Find where the given text appears and provide that cell's center as (x, y) coordinate. 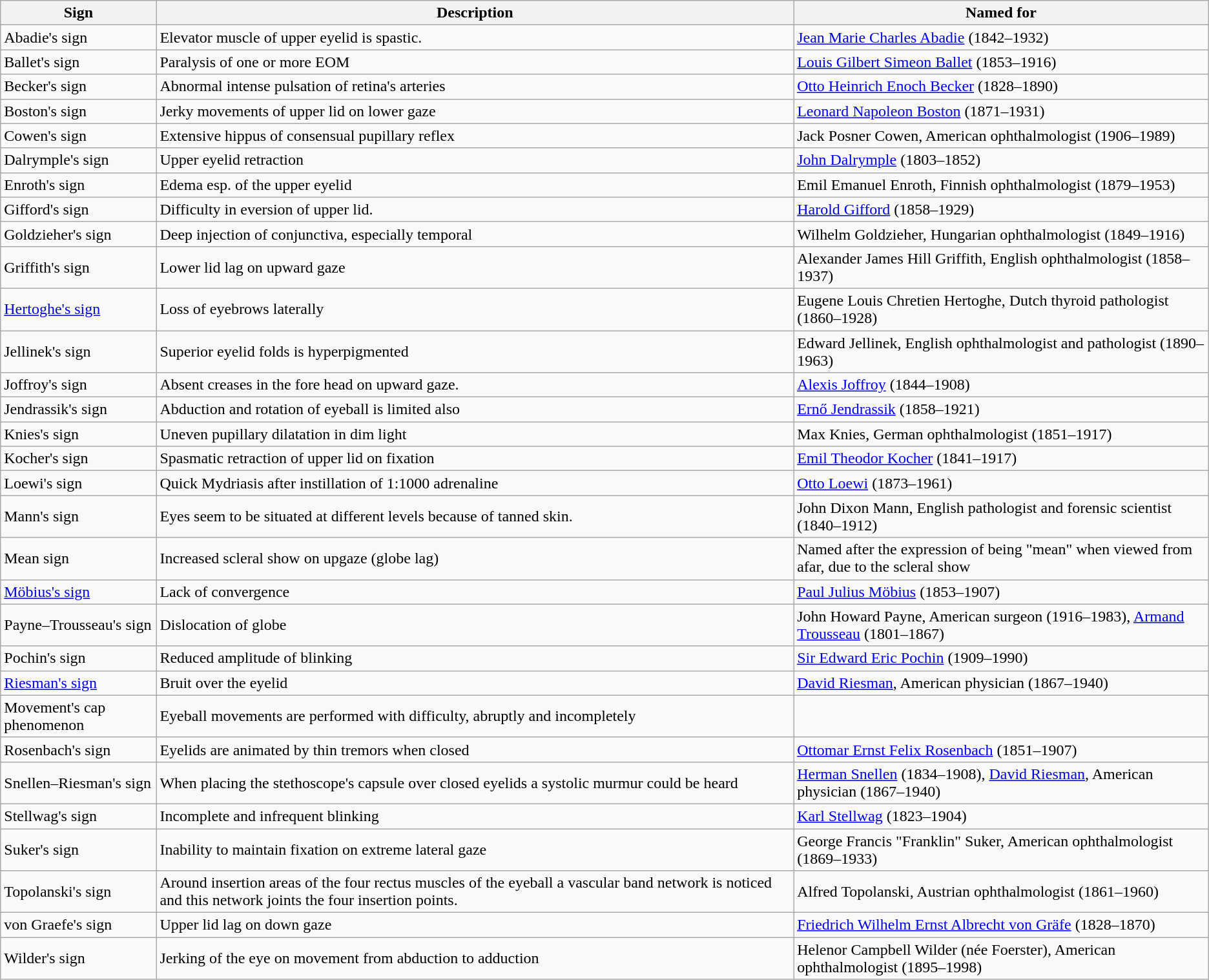
Alexis Joffroy (1844–1908) (1001, 385)
Upper eyelid retraction (475, 160)
Joffroy's sign (79, 385)
Herman Snellen (1834–1908), David Riesman, American physician (1867–1940) (1001, 783)
Incomplete and infrequent blinking (475, 816)
Enroth's sign (79, 185)
Stellwag's sign (79, 816)
Mean sign (79, 558)
Harold Gifford (1858–1929) (1001, 209)
John Dalrymple (1803–1852) (1001, 160)
Griffith's sign (79, 267)
Eugene Louis Chretien Hertoghe, Dutch thyroid pathologist (1860–1928) (1001, 309)
Eyes seem to be situated at different levels because of tanned skin. (475, 517)
Alexander James Hill Griffith, English ophthalmologist (1858–1937) (1001, 267)
Snellen–Riesman's sign (79, 783)
von Graefe's sign (79, 925)
Named after the expression of being "mean" when viewed from afar, due to the scleral show (1001, 558)
Inability to maintain fixation on extreme lateral gaze (475, 849)
Spasmatic retraction of upper lid on fixation (475, 459)
Max Knies, German ophthalmologist (1851–1917) (1001, 434)
Eyelids are animated by thin tremors when closed (475, 749)
Quick Mydriasis after instillation of 1:1000 adrenaline (475, 483)
Ballet's sign (79, 62)
Jerky movements of upper lid on lower gaze (475, 111)
Increased scleral show on upgaze (globe lag) (475, 558)
Knies's sign (79, 434)
Loewi's sign (79, 483)
Jean Marie Charles Abadie (1842–1932) (1001, 37)
Emil Theodor Kocher (1841–1917) (1001, 459)
Lower lid lag on upward gaze (475, 267)
Extensive hippus of consensual pupillary reflex (475, 136)
Abadie's sign (79, 37)
Mann's sign (79, 517)
Otto Loewi (1873–1961) (1001, 483)
Friedrich Wilhelm Ernst Albrecht von Gräfe (1828–1870) (1001, 925)
Sign (79, 13)
Bruit over the eyelid (475, 683)
Wilhelm Goldzieher, Hungarian ophthalmologist (1849–1916) (1001, 234)
Eyeball movements are performed with difficulty, abruptly and incompletely (475, 716)
Cowen's sign (79, 136)
Reduced amplitude of blinking (475, 658)
Uneven pupillary dilatation in dim light (475, 434)
Leonard Napoleon Boston (1871–1931) (1001, 111)
Karl Stellwag (1823–1904) (1001, 816)
David Riesman, American physician (1867–1940) (1001, 683)
Möbius's sign (79, 592)
Lack of convergence (475, 592)
Paul Julius Möbius (1853–1907) (1001, 592)
Edema esp. of the upper eyelid (475, 185)
Riesman's sign (79, 683)
Upper lid lag on down gaze (475, 925)
Abduction and rotation of eyeball is limited also (475, 410)
Description (475, 13)
Payne–Trousseau's sign (79, 625)
Goldzieher's sign (79, 234)
Becker's sign (79, 87)
Alfred Topolanski, Austrian ophthalmologist (1861–1960) (1001, 891)
Edward Jellinek, English ophthalmologist and pathologist (1890–1963) (1001, 351)
Sir Edward Eric Pochin (1909–1990) (1001, 658)
Dislocation of globe (475, 625)
Otto Heinrich Enoch Becker (1828–1890) (1001, 87)
John Howard Payne, American surgeon (1916–1983), Armand Trousseau (1801–1867) (1001, 625)
George Francis "Franklin" Suker, American ophthalmologist (1869–1933) (1001, 849)
Rosenbach's sign (79, 749)
Paralysis of one or more EOM (475, 62)
Ernő Jendrassik (1858–1921) (1001, 410)
Loss of eyebrows laterally (475, 309)
Absent creases in the fore head on upward gaze. (475, 385)
Suker's sign (79, 849)
Superior eyelid folds is hyperpigmented (475, 351)
Jellinek's sign (79, 351)
Hertoghe's sign (79, 309)
Pochin's sign (79, 658)
John Dixon Mann, English pathologist and forensic scientist (1840–1912) (1001, 517)
Louis Gilbert Simeon Ballet (1853–1916) (1001, 62)
Deep injection of conjunctiva, especially temporal (475, 234)
Emil Emanuel Enroth, Finnish ophthalmologist (1879–1953) (1001, 185)
Jerking of the eye on movement from abduction to adduction (475, 959)
Elevator muscle of upper eyelid is spastic. (475, 37)
Jendrassik's sign (79, 410)
Dalrymple's sign (79, 160)
Difficulty in eversion of upper lid. (475, 209)
Topolanski's sign (79, 891)
Named for (1001, 13)
Kocher's sign (79, 459)
When placing the stethoscope's capsule over closed eyelids a systolic murmur could be heard (475, 783)
Abnormal intense pulsation of retina's arteries (475, 87)
Wilder's sign (79, 959)
Movement's cap phenomenon (79, 716)
Jack Posner Cowen, American ophthalmologist (1906–1989) (1001, 136)
Boston's sign (79, 111)
Ottomar Ernst Felix Rosenbach (1851–1907) (1001, 749)
Helenor Campbell Wilder (née Foerster), American ophthalmologist (1895–1998) (1001, 959)
Gifford's sign (79, 209)
